Pinpoint the cell where the given text exists, returning its (X, Y) midpoint coordinate. 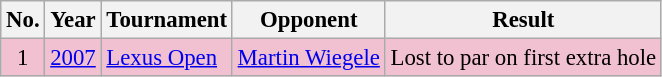
Opponent (308, 20)
1 (23, 58)
Year (73, 20)
Tournament (166, 20)
Martin Wiegele (308, 58)
Result (523, 20)
No. (23, 20)
2007 (73, 58)
Lexus Open (166, 58)
Lost to par on first extra hole (523, 58)
